Identify which cell holds the provided text, then report its [X, Y] central coordinate. 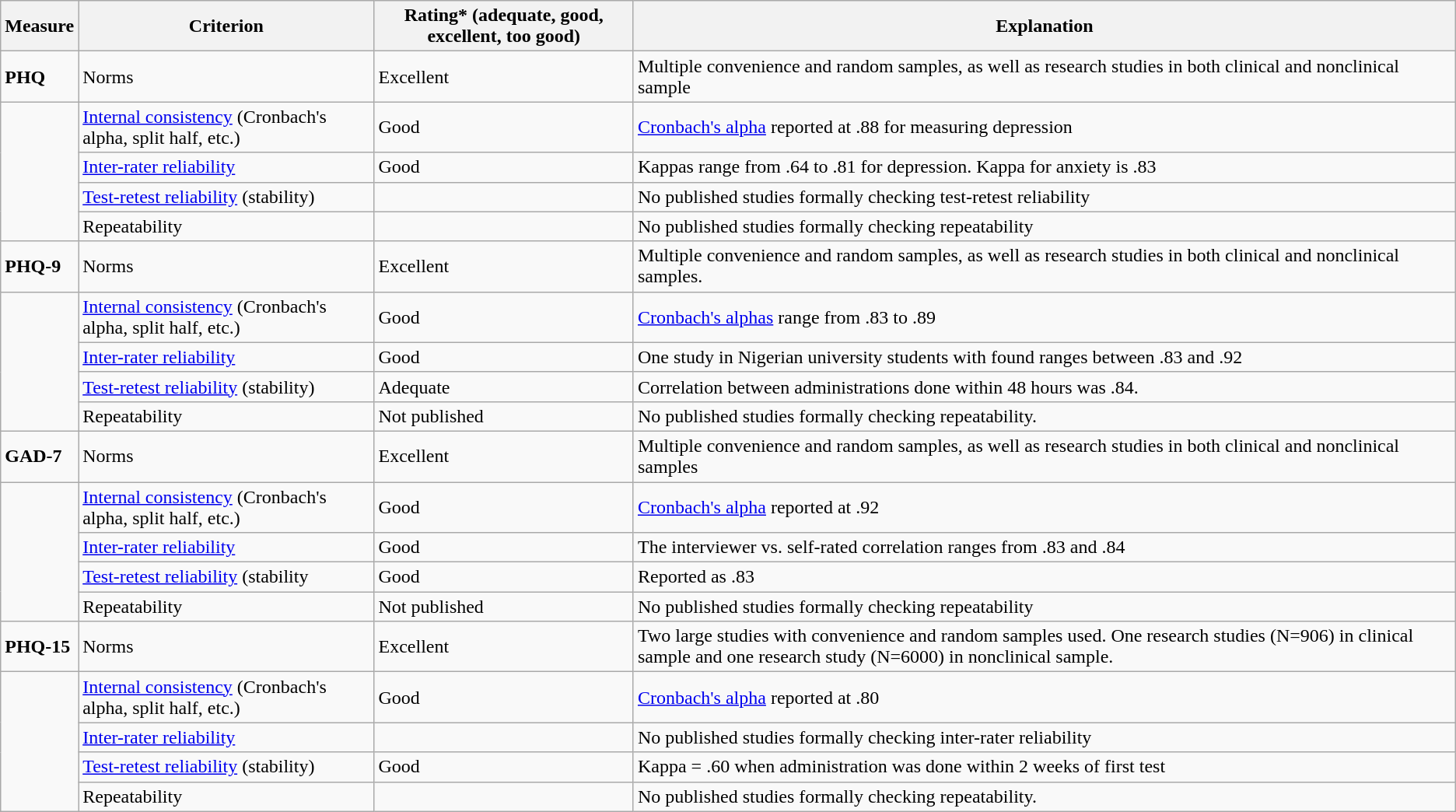
No published studies formally checking test-retest reliability [1044, 197]
Cronbach's alpha reported at .88 for measuring depression [1044, 128]
Cronbach's alphas range from .83 to .89 [1044, 317]
Measure [40, 26]
Criterion [226, 26]
Adequate [504, 387]
Kappas range from .64 to .81 for depression. Kappa for anxiety is .83 [1044, 167]
The interviewer vs. self-rated correlation ranges from .83 and .84 [1044, 548]
Correlation between administrations done within 48 hours was .84. [1044, 387]
PHQ [40, 76]
Multiple convenience and random samples, as well as research studies in both clinical and nonclinical sample [1044, 76]
GAD-7 [40, 456]
No published studies formally checking inter-rater reliability [1044, 737]
Explanation [1044, 26]
Multiple convenience and random samples, as well as research studies in both clinical and nonclinical samples. [1044, 266]
PHQ-9 [40, 266]
Cronbach's alpha reported at .80 [1044, 697]
Kappa = .60 when administration was done within 2 weeks of first test [1044, 767]
Reported as .83 [1044, 577]
Cronbach's alpha reported at .92 [1044, 507]
PHQ-15 [40, 647]
Rating* (adequate, good, excellent, too good) [504, 26]
Test-retest reliability (stability [226, 577]
Multiple convenience and random samples, as well as research studies in both clinical and nonclinical samples [1044, 456]
One study in Nigerian university students with found ranges between .83 and .92 [1044, 357]
